Output the (X, Y) coordinate of the center of the cell containing the given text.  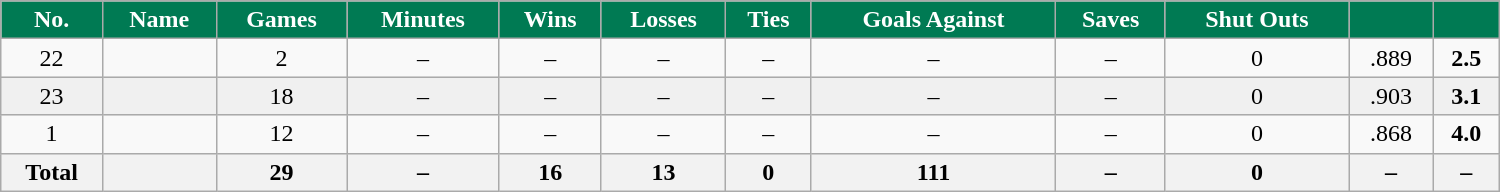
2 (282, 58)
.903 (1392, 96)
Minutes (423, 20)
Name (159, 20)
23 (52, 96)
.889 (1392, 58)
22 (52, 58)
12 (282, 134)
3.1 (1466, 96)
Ties (768, 20)
2.5 (1466, 58)
Saves (1110, 20)
1 (52, 134)
Goals Against (934, 20)
.868 (1392, 134)
18 (282, 96)
29 (282, 172)
Total (52, 172)
4.0 (1466, 134)
Wins (550, 20)
Shut Outs (1256, 20)
Games (282, 20)
16 (550, 172)
111 (934, 172)
Losses (663, 20)
13 (663, 172)
No. (52, 20)
